Scan for the cell matching the given text and deliver its [x, y] coordinate at center. 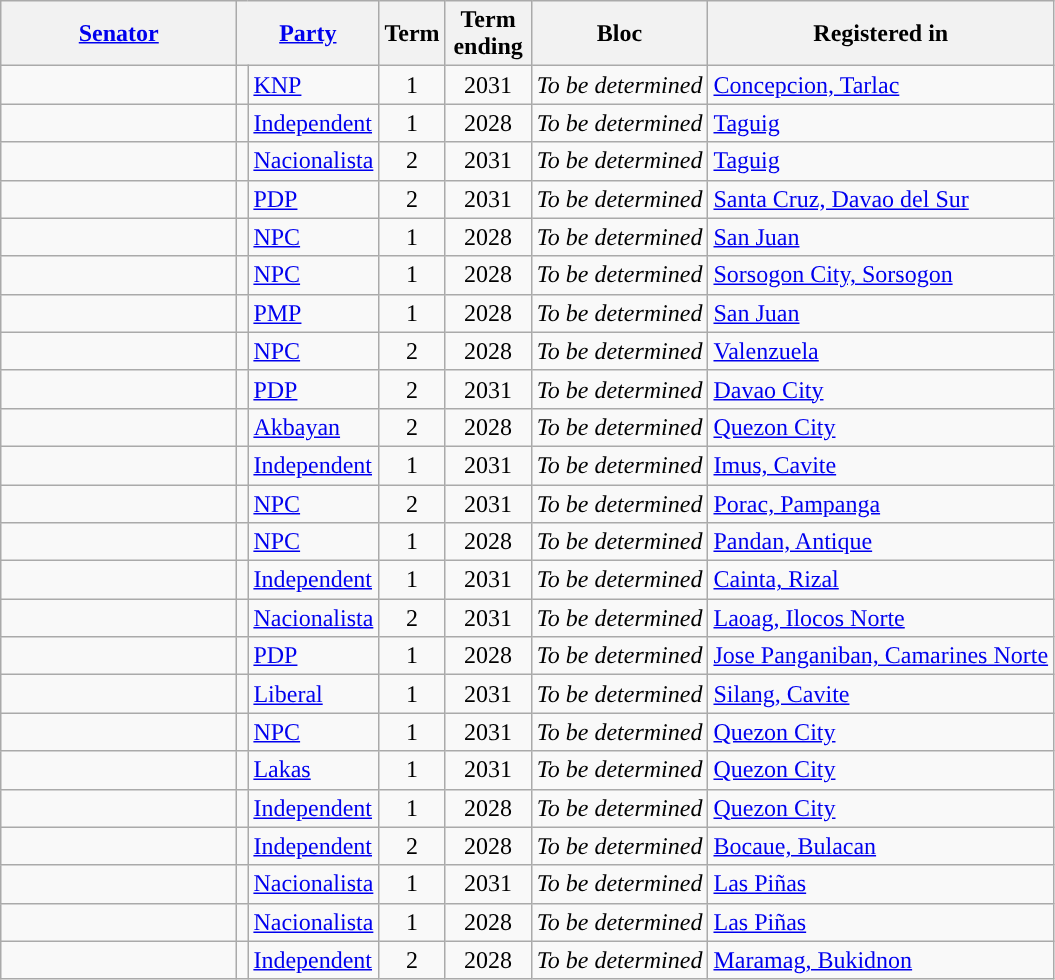
Laoag, Ilocos Norte [881, 618]
Party [308, 34]
Maramag, Bukidnon [881, 960]
Pandan, Antique [881, 542]
Imus, Cavite [881, 465]
Term ending [488, 34]
Bocaue, Bulacan [881, 846]
Registered in [881, 34]
Senator [119, 34]
Lakas [314, 770]
Sorsogon City, Sorsogon [881, 275]
Cainta, Rizal [881, 580]
Porac, Pampanga [881, 503]
Bloc [620, 34]
Santa Cruz, Davao del Sur [881, 199]
Jose Panganiban, Camarines Norte [881, 656]
Concepcion, Tarlac [881, 85]
Silang, Cavite [881, 694]
Valenzuela [881, 351]
Liberal [314, 694]
Davao City [881, 389]
Term [412, 34]
KNP [314, 85]
Akbayan [314, 427]
PMP [314, 313]
